Identify which cell holds the provided text, then report its [x, y] central coordinate. 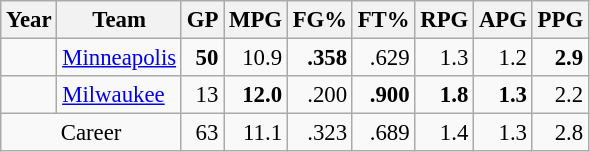
Minneapolis [119, 58]
2.9 [560, 58]
10.9 [256, 58]
Team [119, 20]
1.8 [444, 95]
Career [92, 133]
Year [29, 20]
RPG [444, 20]
.358 [320, 58]
MPG [256, 20]
.689 [384, 133]
.200 [320, 95]
.629 [384, 58]
2.2 [560, 95]
FT% [384, 20]
50 [202, 58]
GP [202, 20]
APG [504, 20]
.900 [384, 95]
1.2 [504, 58]
Milwaukee [119, 95]
FG% [320, 20]
13 [202, 95]
11.1 [256, 133]
1.4 [444, 133]
PPG [560, 20]
2.8 [560, 133]
.323 [320, 133]
12.0 [256, 95]
63 [202, 133]
